From the cell containing the given text, extract its center point as [x, y] coordinate. 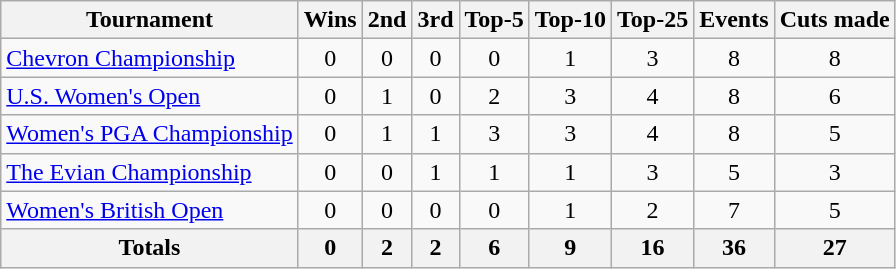
Events [734, 20]
The Evian Championship [150, 172]
U.S. Women's Open [150, 96]
Women's British Open [150, 210]
Tournament [150, 20]
7 [734, 210]
Top-25 [652, 20]
Totals [150, 248]
9 [570, 248]
36 [734, 248]
27 [834, 248]
Top-5 [494, 20]
Cuts made [834, 20]
Chevron Championship [150, 58]
Wins [330, 20]
Top-10 [570, 20]
Women's PGA Championship [150, 134]
16 [652, 248]
3rd [436, 20]
2nd [387, 20]
